Locate the cell with the specified text and output its [X, Y] center coordinate. 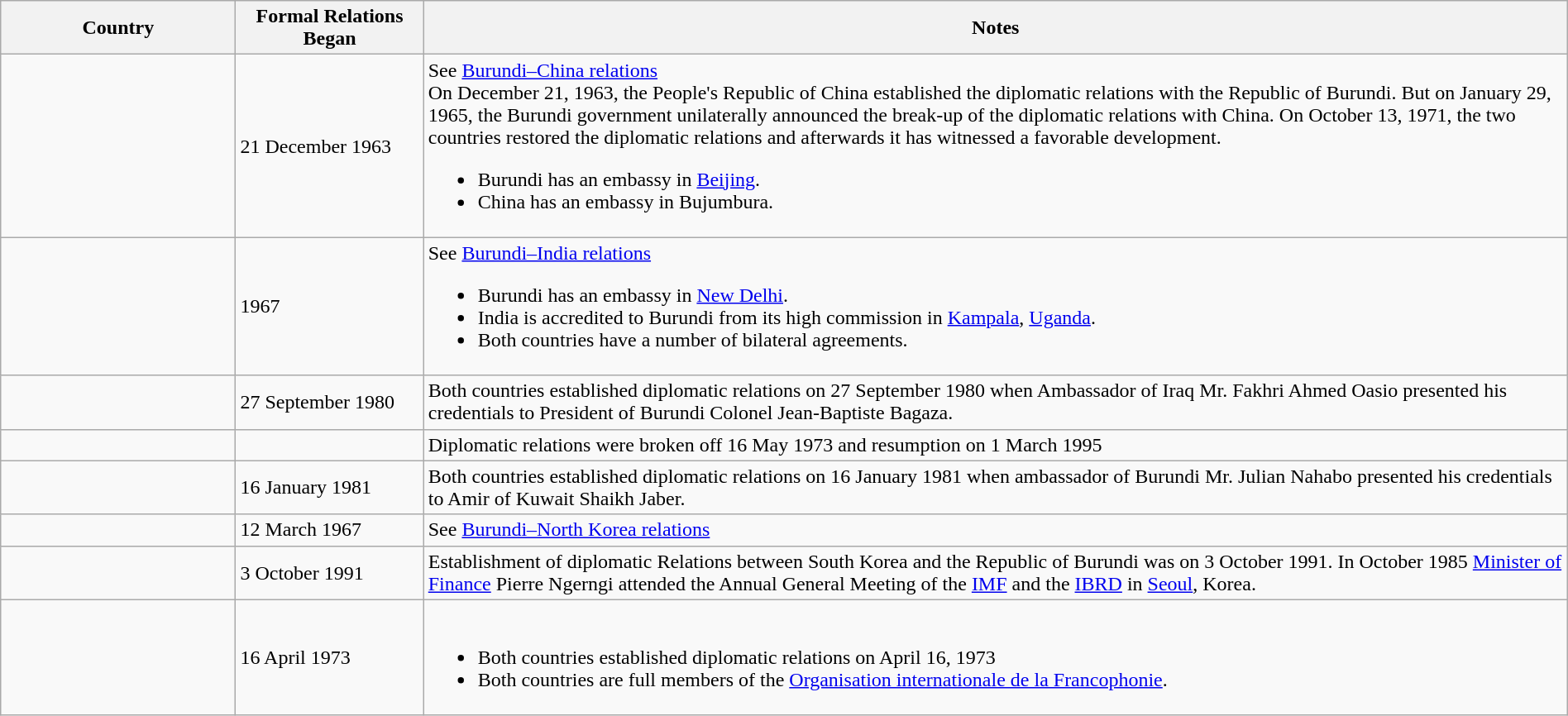
21 December 1963 [329, 146]
Notes [996, 28]
1967 [329, 306]
16 April 1973 [329, 657]
See Burundi–North Korea relations [996, 530]
Diplomatic relations were broken off 16 May 1973 and resumption on 1 March 1995 [996, 445]
16 January 1981 [329, 488]
12 March 1967 [329, 530]
Formal Relations Began [329, 28]
27 September 1980 [329, 402]
Country [118, 28]
3 October 1991 [329, 572]
